Identify which cell holds the provided text, then report its [X, Y] central coordinate. 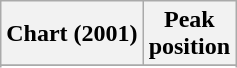
Peakposition [189, 34]
Chart (2001) [72, 34]
